Detect which cell encompasses the target text, then output its (x, y) center coordinate. 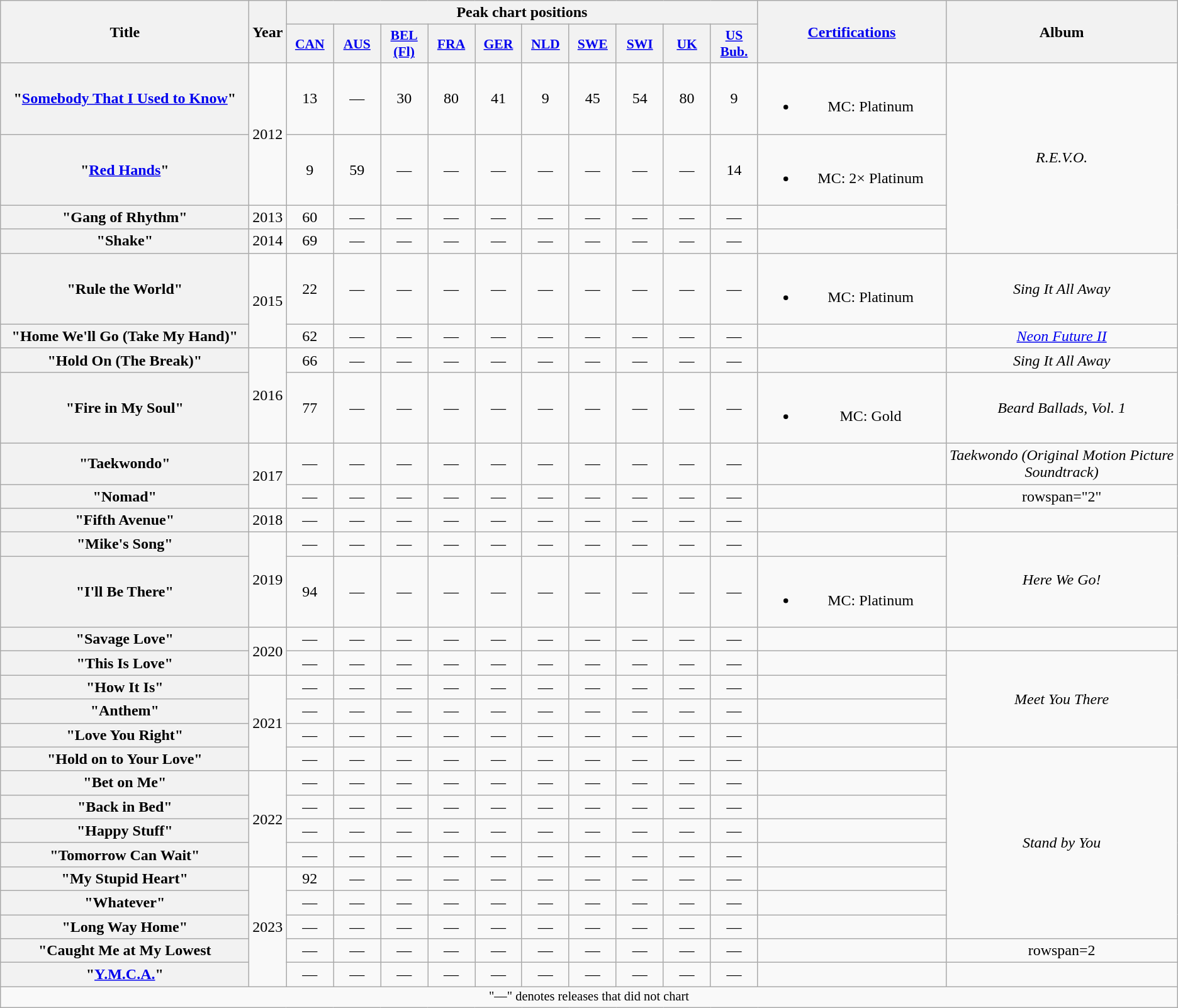
MC: 2× Platinum (852, 170)
"Hold on to Your Love" (125, 759)
BEL (Fl) (404, 44)
SWI (639, 44)
Album (1062, 31)
22 (310, 288)
"Love You Right" (125, 735)
rowspan="2" (1062, 496)
"Nomad" (125, 496)
"Gang of Rhythm" (125, 217)
Title (125, 31)
2015 (268, 301)
"Caught Me at My Lowest (125, 951)
Peak chart positions (522, 13)
Meet You There (1062, 699)
60 (310, 217)
Stand by You (1062, 843)
54 (639, 98)
69 (310, 241)
NLD (545, 44)
2012 (268, 134)
"Taekwondo" (125, 463)
rowspan=2 (1062, 951)
CAN (310, 44)
2023 (268, 926)
"Anthem" (125, 711)
41 (498, 98)
"Savage Love" (125, 639)
"How It Is" (125, 687)
Year (268, 31)
2013 (268, 217)
MC: Gold (852, 408)
2018 (268, 520)
"Fire in My Soul" (125, 408)
2016 (268, 395)
"Whatever" (125, 902)
"Mike's Song" (125, 544)
"Shake" (125, 241)
30 (404, 98)
"Tomorrow Can Wait" (125, 854)
66 (310, 360)
45 (593, 98)
92 (310, 878)
"Somebody That I Used to Know" (125, 98)
"My Stupid Heart" (125, 878)
Here We Go! (1062, 580)
62 (310, 336)
R.E.V.O. (1062, 158)
"Red Hands" (125, 170)
Neon Future II (1062, 336)
Taekwondo (Original Motion Picture Soundtrack) (1062, 463)
"Bet on Me" (125, 783)
"Home We'll Go (Take My Hand)" (125, 336)
UK (687, 44)
"I'll Be There" (125, 591)
US Bub. (734, 44)
2017 (268, 476)
"Fifth Avenue" (125, 520)
2022 (268, 819)
2019 (268, 580)
"Hold On (The Break)" (125, 360)
FRA (452, 44)
SWE (593, 44)
"Y.M.C.A." (125, 975)
"This Is Love" (125, 663)
"Back in Bed" (125, 807)
94 (310, 591)
2020 (268, 651)
"Rule the World" (125, 288)
14 (734, 170)
"Happy Stuff" (125, 831)
59 (357, 170)
"—" denotes releases that did not chart (589, 997)
Certifications (852, 31)
GER (498, 44)
13 (310, 98)
"Long Way Home" (125, 927)
Beard Ballads, Vol. 1 (1062, 408)
2014 (268, 241)
2021 (268, 723)
AUS (357, 44)
77 (310, 408)
